Find where the given text appears and provide that cell's center as [X, Y] coordinate. 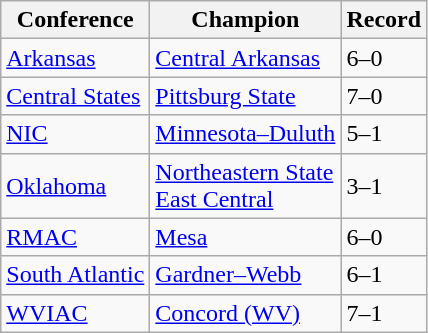
Arkansas [76, 58]
Mesa [246, 237]
Record [384, 20]
Gardner–Webb [246, 275]
Northeastern StateEast Central [246, 186]
Conference [76, 20]
South Atlantic [76, 275]
Pittsburg State [246, 96]
RMAC [76, 237]
6–1 [384, 275]
7–1 [384, 313]
7–0 [384, 96]
Oklahoma [76, 186]
WVIAC [76, 313]
3–1 [384, 186]
5–1 [384, 134]
Minnesota–Duluth [246, 134]
Concord (WV) [246, 313]
NIC [76, 134]
Central States [76, 96]
Champion [246, 20]
Central Arkansas [246, 58]
